Determine the [x, y] coordinate at the center of the cell enclosing the given text.  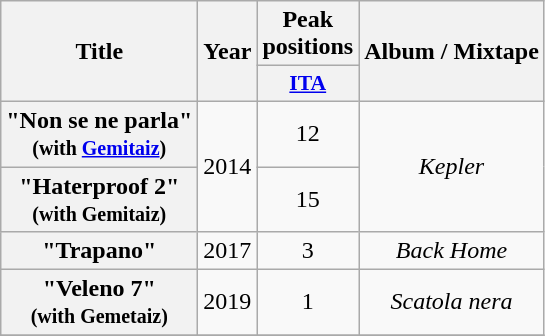
Album / Mixtape [452, 52]
12 [308, 134]
Year [228, 52]
"Non se ne parla" (with Gemitaiz) [100, 134]
Title [100, 52]
Peak positions [308, 34]
Kepler [452, 166]
"Haterproof 2" (with Gemitaiz) [100, 198]
Back Home [452, 251]
Scatola nera [452, 302]
2014 [228, 166]
2019 [228, 302]
1 [308, 302]
ITA [308, 84]
"Trapano" [100, 251]
2017 [228, 251]
15 [308, 198]
"Veleno 7"(with Gemetaiz) [100, 302]
3 [308, 251]
